Identify which cell holds the provided text, then report its (X, Y) central coordinate. 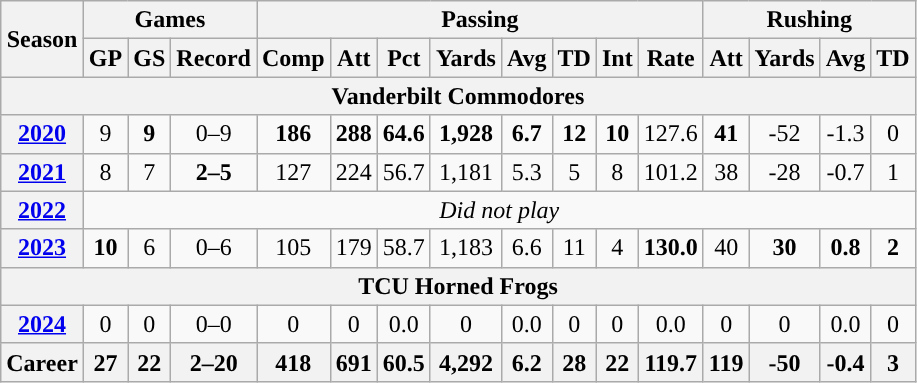
2–5 (214, 172)
2–20 (214, 362)
0–0 (214, 324)
11 (574, 248)
2024 (42, 324)
7 (150, 172)
40 (726, 248)
119 (726, 362)
-52 (784, 134)
-0.7 (846, 172)
64.6 (404, 134)
127.6 (670, 134)
0–6 (214, 248)
-1.3 (846, 134)
5.3 (526, 172)
1,928 (466, 134)
28 (574, 362)
186 (293, 134)
58.7 (404, 248)
TCU Horned Frogs (458, 286)
-50 (784, 362)
6.7 (526, 134)
130.0 (670, 248)
GS (150, 58)
Comp (293, 58)
60.5 (404, 362)
Did not play (499, 210)
2 (893, 248)
1 (893, 172)
-28 (784, 172)
Pct (404, 58)
6.2 (526, 362)
Passing (480, 20)
2022 (42, 210)
418 (293, 362)
-0.4 (846, 362)
Vanderbilt Commodores (458, 96)
30 (784, 248)
3 (893, 362)
2021 (42, 172)
Rate (670, 58)
224 (354, 172)
119.7 (670, 362)
Games (170, 20)
Rushing (809, 20)
4,292 (466, 362)
12 (574, 134)
4 (617, 248)
Record (214, 58)
6.6 (526, 248)
105 (293, 248)
0–9 (214, 134)
6 (150, 248)
0.8 (846, 248)
27 (105, 362)
Career (42, 362)
179 (354, 248)
101.2 (670, 172)
Int (617, 58)
41 (726, 134)
288 (354, 134)
GP (105, 58)
56.7 (404, 172)
2023 (42, 248)
1,183 (466, 248)
Season (42, 39)
691 (354, 362)
5 (574, 172)
38 (726, 172)
1,181 (466, 172)
127 (293, 172)
2020 (42, 134)
